Extract the [X, Y] coordinate from the center of the cell holding the provided text.  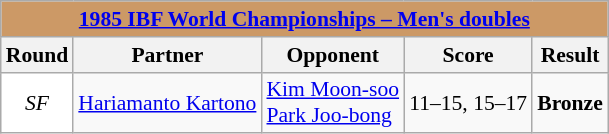
SF [38, 102]
Result [570, 55]
Opponent [332, 55]
Kim Moon-soo Park Joo-bong [332, 102]
Bronze [570, 102]
Round [38, 55]
Hariamanto Kartono [167, 102]
Score [468, 55]
1985 IBF World Championships – Men's doubles [304, 19]
11–15, 15–17 [468, 102]
Partner [167, 55]
